Scan for the cell matching the given text and deliver its [x, y] coordinate at center. 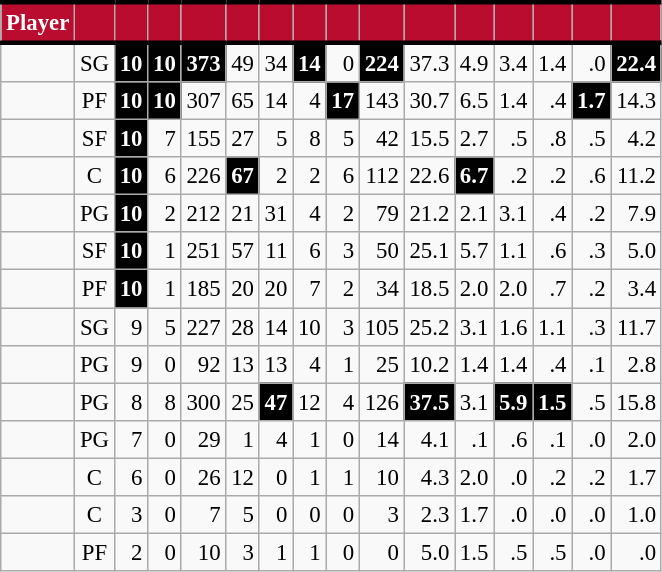
15.8 [636, 402]
Player [38, 22]
226 [204, 176]
17 [342, 101]
10.2 [429, 364]
92 [204, 364]
25.1 [429, 251]
185 [204, 289]
.7 [552, 289]
6.7 [474, 176]
.8 [552, 139]
28 [242, 327]
21.2 [429, 214]
15.5 [429, 139]
2.1 [474, 214]
155 [204, 139]
227 [204, 327]
4.2 [636, 139]
37.5 [429, 402]
18.5 [429, 289]
224 [382, 62]
57 [242, 251]
67 [242, 176]
27 [242, 139]
50 [382, 251]
79 [382, 214]
307 [204, 101]
2.7 [474, 139]
30.7 [429, 101]
4.1 [429, 439]
5.9 [514, 402]
1.6 [514, 327]
6.5 [474, 101]
2.3 [429, 515]
4.9 [474, 62]
26 [204, 477]
21 [242, 214]
25.2 [429, 327]
14.3 [636, 101]
11 [276, 251]
5.7 [474, 251]
105 [382, 327]
22.6 [429, 176]
22.4 [636, 62]
37.3 [429, 62]
49 [242, 62]
212 [204, 214]
143 [382, 101]
373 [204, 62]
29 [204, 439]
42 [382, 139]
300 [204, 402]
1.0 [636, 515]
11.7 [636, 327]
4.3 [429, 477]
65 [242, 101]
112 [382, 176]
126 [382, 402]
7.9 [636, 214]
251 [204, 251]
31 [276, 214]
47 [276, 402]
11.2 [636, 176]
2.8 [636, 364]
